Pinpoint the cell where the given text exists, returning its [x, y] midpoint coordinate. 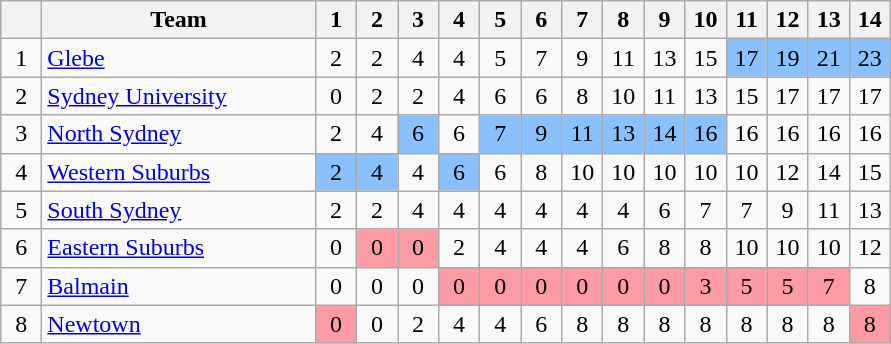
Balmain [179, 286]
Team [179, 20]
19 [788, 58]
Eastern Suburbs [179, 248]
Newtown [179, 324]
Sydney University [179, 96]
North Sydney [179, 134]
21 [828, 58]
Western Suburbs [179, 172]
Glebe [179, 58]
South Sydney [179, 210]
23 [870, 58]
